Capture the cell that displays the provided text and extract its (x, y) central coordinate. 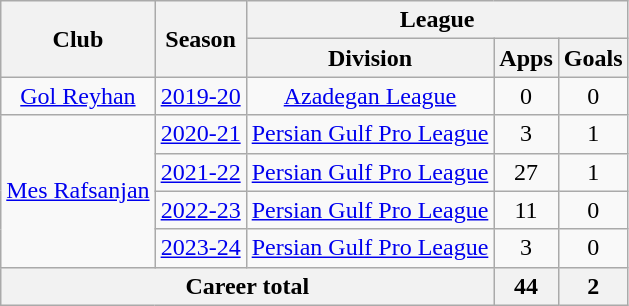
44 (526, 286)
2 (593, 286)
Azadegan League (370, 96)
Goals (593, 58)
League (437, 20)
2021-22 (200, 172)
11 (526, 210)
2019-20 (200, 96)
2022-23 (200, 210)
Mes Rafsanjan (78, 191)
27 (526, 172)
Apps (526, 58)
2020-21 (200, 134)
2023-24 (200, 248)
Career total (248, 286)
Club (78, 39)
Division (370, 58)
Gol Reyhan (78, 96)
Season (200, 39)
